Locate the cell with the specified text and output its [X, Y] center coordinate. 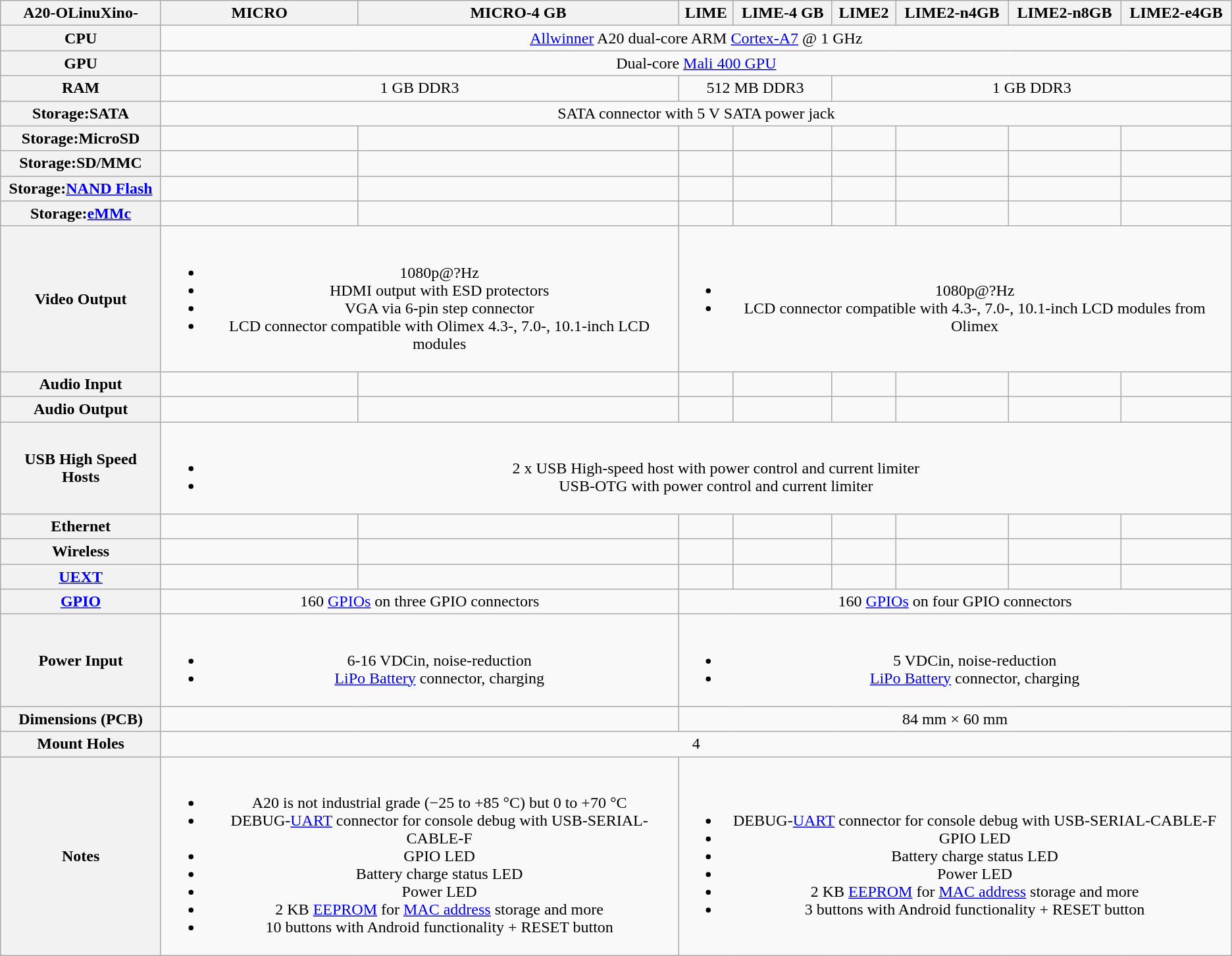
CPU [81, 38]
LIME2 [863, 13]
1080p@?HzHDMI output with ESD protectorsVGA via 6-pin step connectorLCD connector compatible with Olimex 4.3-, 7.0-, 10.1-inch LCD modules [419, 299]
Mount Holes [81, 744]
512 MB DDR3 [756, 88]
Storage:MicroSD [81, 138]
GPIO [81, 602]
MICRO-4 GB [519, 13]
6-16 VDCin, noise-reductionLiPo Battery connector, charging [419, 660]
Notes [81, 856]
Storage:SD/MMC [81, 163]
Power Input [81, 660]
5 VDCin, noise-reductionLiPo Battery connector, charging [955, 660]
UEXT [81, 577]
4 [696, 744]
Video Output [81, 299]
SATA connector with 5 V SATA power jack [696, 113]
LIME-4 GB [783, 13]
Wireless [81, 552]
2 x USB High-speed host with power control and current limiterUSB-OTG with power control and current limiter [696, 467]
LIME [706, 13]
Storage:NAND Flash [81, 188]
Storage:SATA [81, 113]
160 GPIOs on four GPIO connectors [955, 602]
Ethernet [81, 527]
Dual-core Mali 400 GPU [696, 63]
LIME2-n8GB [1065, 13]
Audio Output [81, 409]
160 GPIOs on three GPIO connectors [419, 602]
1080p@?HzLCD connector compatible with 4.3-, 7.0-, 10.1-inch LCD modules from Olimex [955, 299]
LIME2-e4GB [1176, 13]
Dimensions (PCB) [81, 719]
RAM [81, 88]
LIME2-n4GB [952, 13]
Storage:eMMc [81, 213]
84 mm × 60 mm [955, 719]
A20-OLinuXino- [81, 13]
Allwinner A20 dual-core ARM Cortex-A7 @ 1 GHz [696, 38]
USB High Speed Hosts [81, 467]
GPU [81, 63]
MICRO [259, 13]
Audio Input [81, 384]
